Determine the (x, y) coordinate at the center of the cell enclosing the given text.  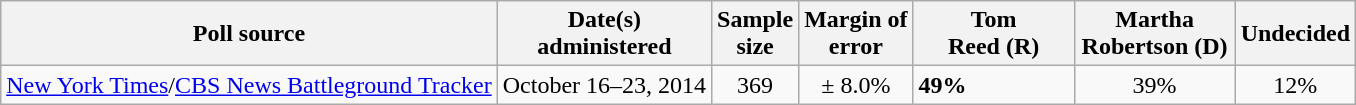
369 (756, 85)
New York Times/CBS News Battleground Tracker (249, 85)
October 16–23, 2014 (604, 85)
Margin oferror (856, 34)
12% (1295, 85)
Samplesize (756, 34)
49% (994, 85)
Undecided (1295, 34)
± 8.0% (856, 85)
Date(s)administered (604, 34)
39% (1154, 85)
TomReed (R) (994, 34)
MarthaRobertson (D) (1154, 34)
Poll source (249, 34)
